Return (x, y) of the center of cell containing provided text 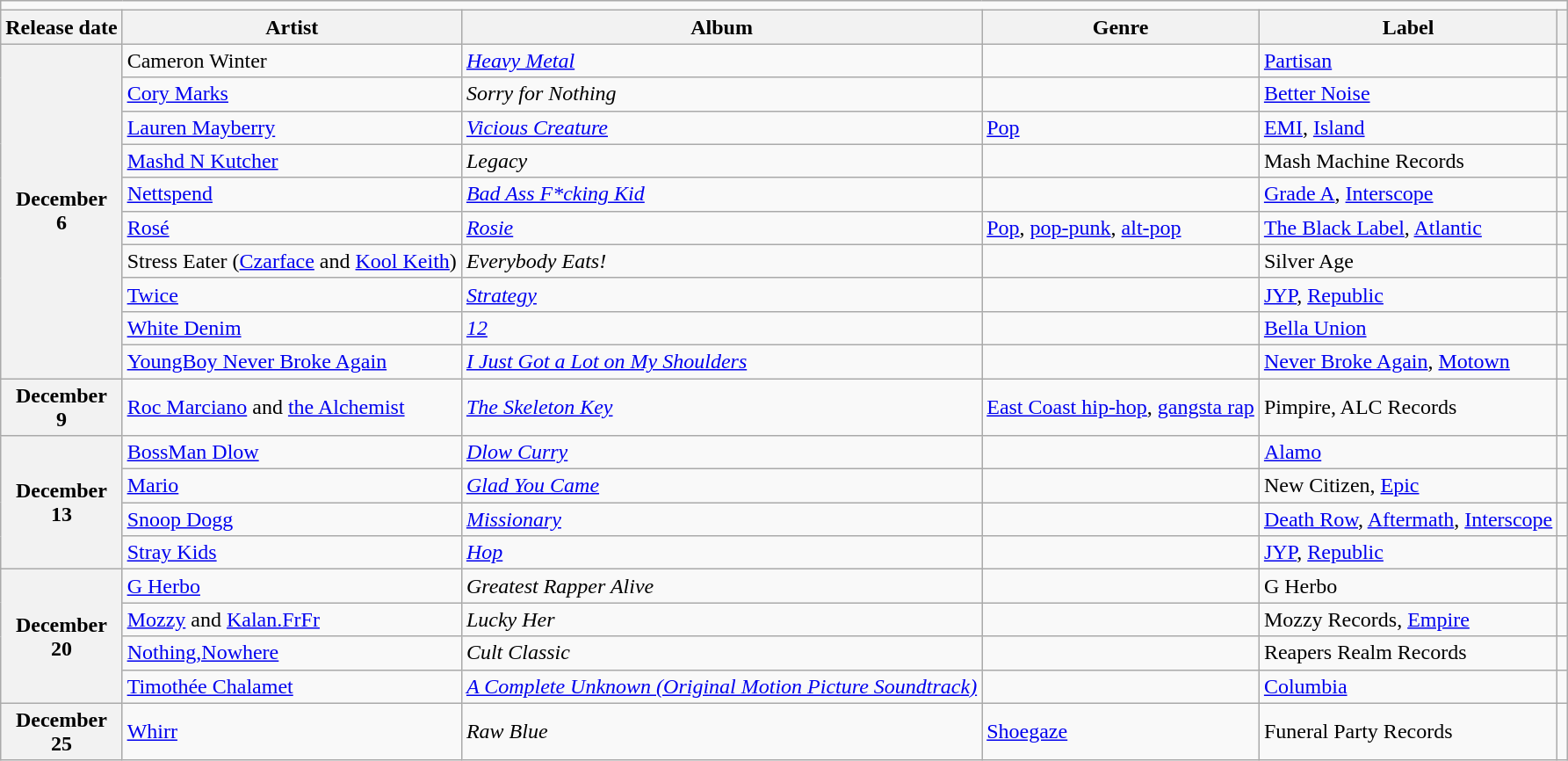
Twice (292, 294)
New Citizen, Epic (1407, 486)
Never Broke Again, Motown (1407, 361)
Alamo (1407, 453)
Raw Blue (721, 731)
EMI, Island (1407, 127)
Cult Classic (721, 653)
Timothée Chalamet (292, 686)
December9 (61, 406)
12 (721, 328)
Silver Age (1407, 261)
Bad Ass F*cking Kid (721, 194)
Pimpire, ALC Records (1407, 406)
Hop (721, 553)
Cory Marks (292, 94)
White Denim (292, 328)
Reapers Realm Records (1407, 653)
Roc Marciano and the Alchemist (292, 406)
Funeral Party Records (1407, 731)
Nettspend (292, 194)
Dlow Curry (721, 453)
East Coast hip-hop, gangsta rap (1121, 406)
Mario (292, 486)
Missionary (721, 519)
Partisan (1407, 61)
Death Row, Aftermath, Interscope (1407, 519)
Columbia (1407, 686)
Album (721, 27)
YoungBoy Never Broke Again (292, 361)
Shoegaze (1121, 731)
A Complete Unknown (Original Motion Picture Soundtrack) (721, 686)
Sorry for Nothing (721, 94)
Legacy (721, 161)
Genre (1121, 27)
Strategy (721, 294)
Cameron Winter (292, 61)
Pop, pop-punk, alt-pop (1121, 228)
Glad You Came (721, 486)
Heavy Metal (721, 61)
Mash Machine Records (1407, 161)
Mozzy Records, Empire (1407, 620)
Mozzy and Kalan.FrFr (292, 620)
BossMan Dlow (292, 453)
Vicious Creature (721, 127)
Stray Kids (292, 553)
Greatest Rapper Alive (721, 586)
Label (1407, 27)
Stress Eater (Czarface and Kool Keith) (292, 261)
Better Noise (1407, 94)
Mashd N Kutcher (292, 161)
December6 (61, 211)
I Just Got a Lot on My Shoulders (721, 361)
Snoop Dogg (292, 519)
Pop (1121, 127)
December20 (61, 636)
The Skeleton Key (721, 406)
Whirr (292, 731)
Bella Union (1407, 328)
Everybody Eats! (721, 261)
Grade A, Interscope (1407, 194)
Lucky Her (721, 620)
Release date (61, 27)
Lauren Mayberry (292, 127)
December13 (61, 503)
Rosé (292, 228)
December25 (61, 731)
The Black Label, Atlantic (1407, 228)
Rosie (721, 228)
Nothing,Nowhere (292, 653)
Artist (292, 27)
